Find where the given text appears and provide that cell's center as (X, Y) coordinate. 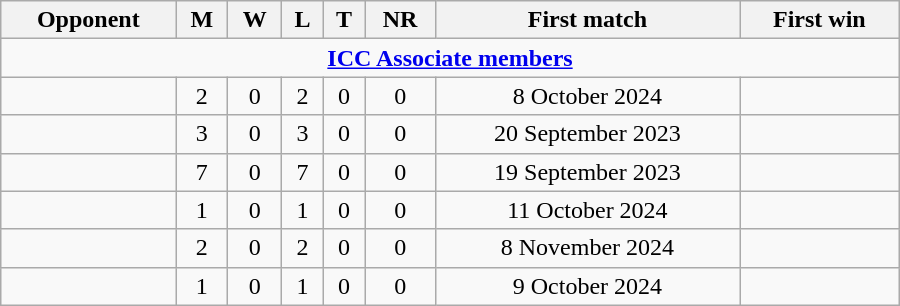
8 November 2024 (587, 248)
T (344, 20)
L (303, 20)
ICC Associate members (450, 58)
M (202, 20)
First win (820, 20)
19 September 2023 (587, 172)
Opponent (88, 20)
First match (587, 20)
20 September 2023 (587, 134)
NR (400, 20)
11 October 2024 (587, 210)
W (255, 20)
8 October 2024 (587, 96)
9 October 2024 (587, 286)
